Detect which cell encompasses the target text, then output its (x, y) center coordinate. 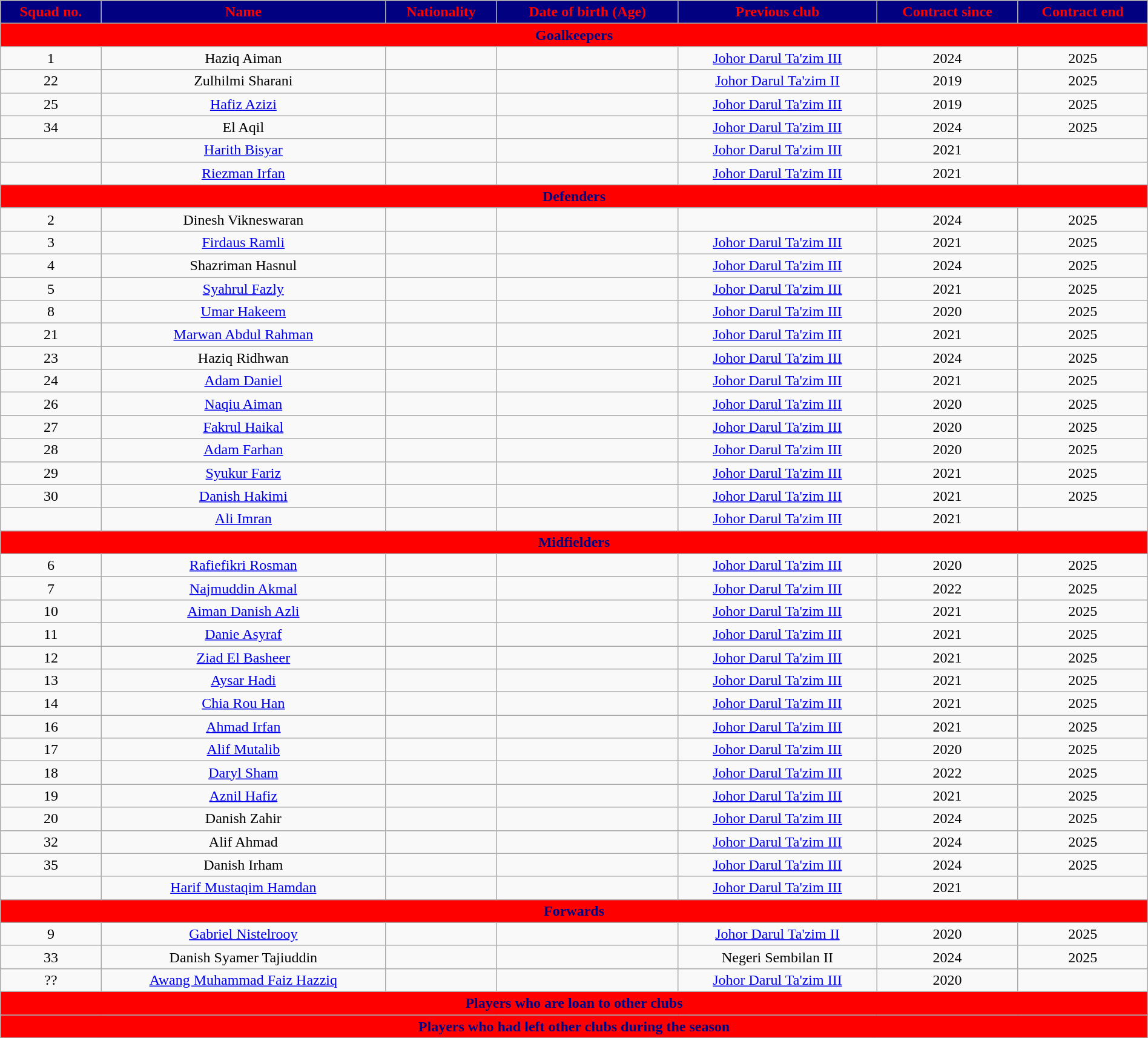
Rafiefikri Rosman (243, 565)
29 (51, 473)
Umar Hakeem (243, 312)
24 (51, 381)
26 (51, 404)
Squad no. (51, 12)
Chia Rou Han (243, 704)
5 (51, 289)
Naqiu Aiman (243, 404)
Alif Ahmad (243, 842)
Haziq Aiman (243, 58)
Alif Mutalib (243, 750)
12 (51, 657)
1 (51, 58)
Shazriman Hasnul (243, 265)
6 (51, 565)
Adam Daniel (243, 381)
Contract since (947, 12)
?? (51, 980)
8 (51, 312)
Negeri Sembilan II (777, 957)
Syahrul Fazly (243, 289)
18 (51, 773)
17 (51, 750)
Defenders (574, 196)
Goalkeepers (574, 35)
7 (51, 588)
30 (51, 496)
Firdaus Ramli (243, 242)
Contract end (1083, 12)
23 (51, 358)
16 (51, 727)
Harith Bisyar (243, 150)
Danish Irham (243, 865)
Midfielders (574, 542)
35 (51, 865)
32 (51, 842)
Danish Hakimi (243, 496)
Zulhilmi Sharani (243, 81)
Dinesh Vikneswaran (243, 219)
Daryl Sham (243, 773)
Ahmad Irfan (243, 727)
Hafiz Azizi (243, 104)
27 (51, 427)
El Aqil (243, 127)
Name (243, 12)
10 (51, 611)
Players who had left other clubs during the season (574, 1026)
14 (51, 704)
13 (51, 681)
4 (51, 265)
Previous club (777, 12)
34 (51, 127)
Aysar Hadi (243, 681)
Harif Mustaqim Hamdan (243, 888)
Danish Zahir (243, 819)
Najmuddin Akmal (243, 588)
19 (51, 796)
Fakrul Haikal (243, 427)
Aznil Hafiz (243, 796)
21 (51, 335)
9 (51, 934)
33 (51, 957)
Danish Syamer Tajiuddin (243, 957)
Forwards (574, 911)
3 (51, 242)
Ziad El Basheer (243, 657)
2 (51, 219)
Players who are loan to other clubs (574, 1003)
Awang Muhammad Faiz Hazziq (243, 980)
Gabriel Nistelrooy (243, 934)
22 (51, 81)
11 (51, 634)
Riezman Irfan (243, 173)
25 (51, 104)
Haziq Ridhwan (243, 358)
Danie Asyraf (243, 634)
Marwan Abdul Rahman (243, 335)
Nationality (441, 12)
20 (51, 819)
Aiman Danish Azli (243, 611)
Adam Farhan (243, 450)
Syukur Fariz (243, 473)
Date of birth (Age) (587, 12)
28 (51, 450)
Ali Imran (243, 519)
